Locate the cell with the specified text and output its [X, Y] center coordinate. 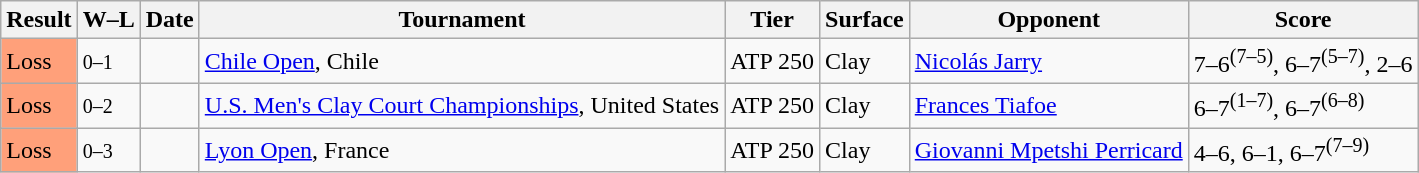
Lyon Open, France [462, 150]
6–7(1–7), 6–7(6–8) [1303, 106]
0–2 [108, 106]
Tier [772, 20]
0–3 [108, 150]
Chile Open, Chile [462, 62]
Nicolás Jarry [1048, 62]
7–6(7–5), 6–7(5–7), 2–6 [1303, 62]
W–L [108, 20]
U.S. Men's Clay Court Championships, United States [462, 106]
0–1 [108, 62]
Score [1303, 20]
Result [39, 20]
Giovanni Mpetshi Perricard [1048, 150]
Surface [865, 20]
Frances Tiafoe [1048, 106]
Tournament [462, 20]
Opponent [1048, 20]
Date [170, 20]
4–6, 6–1, 6–7(7–9) [1303, 150]
